Output the (x, y) coordinate of the center of the cell containing the given text.  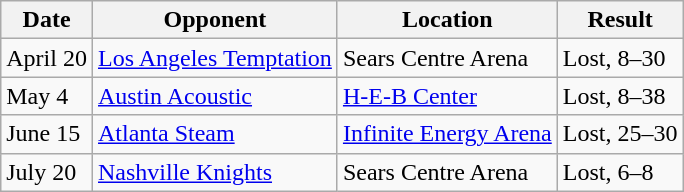
Result (620, 20)
May 4 (47, 96)
Infinite Energy Arena (447, 134)
June 15 (47, 134)
July 20 (47, 172)
Lost, 6–8 (620, 172)
Austin Acoustic (214, 96)
Date (47, 20)
Lost, 8–30 (620, 58)
Los Angeles Temptation (214, 58)
Atlanta Steam (214, 134)
Lost, 8–38 (620, 96)
Nashville Knights (214, 172)
Lost, 25–30 (620, 134)
April 20 (47, 58)
H-E-B Center (447, 96)
Location (447, 20)
Opponent (214, 20)
